Return the [x, y] coordinate for the center point of the cell that contains the specified text.  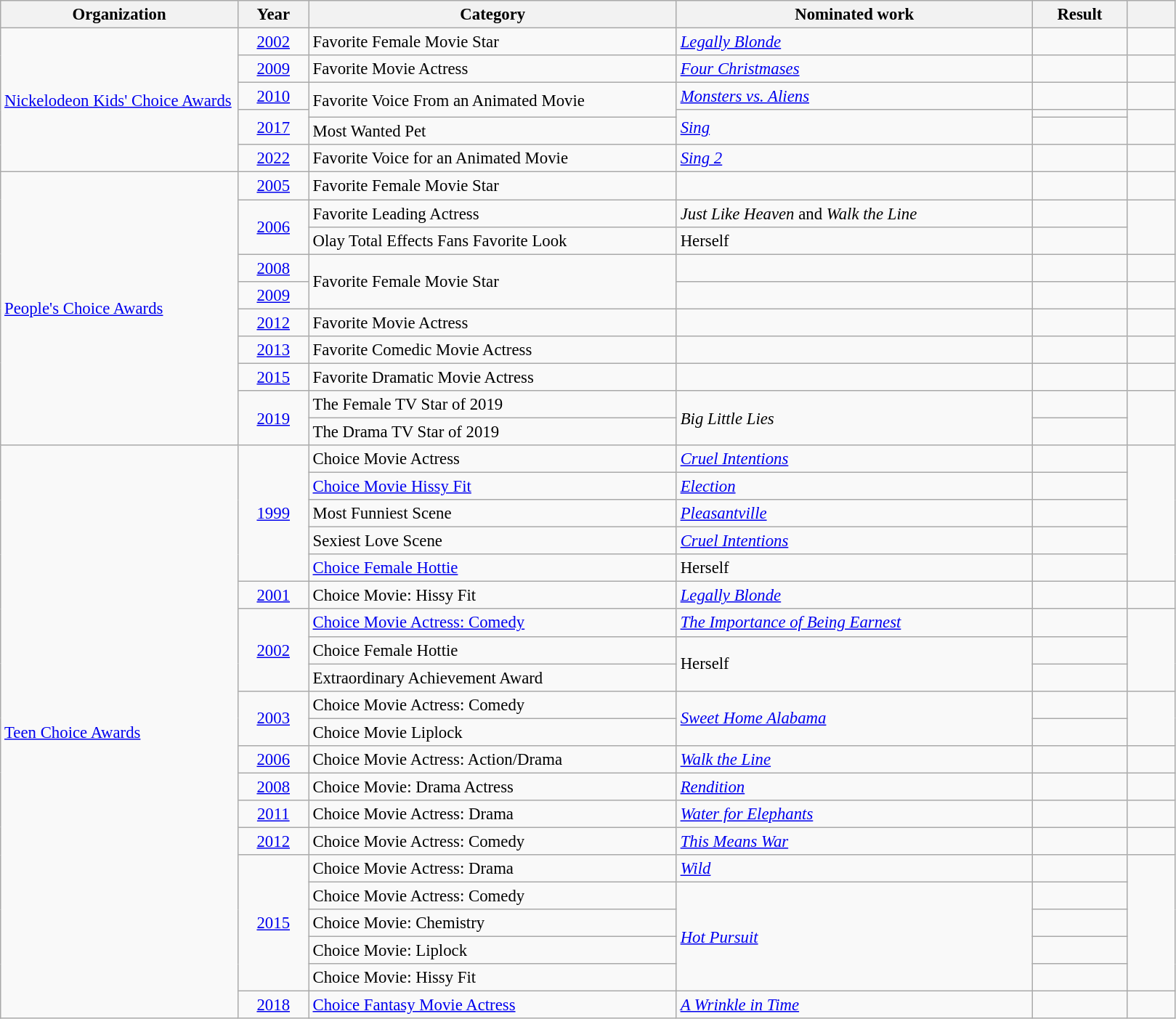
Choice Movie: Drama Actress [492, 787]
Monsters vs. Aliens [854, 97]
2018 [273, 1005]
Choice Movie: Liplock [492, 951]
Favorite Comedic Movie Actress [492, 350]
Choice Fantasy Movie Actress [492, 1005]
2010 [273, 97]
Choice Movie Actress [492, 459]
Favorite Dramatic Movie Actress [492, 377]
Sing [854, 127]
Water for Elephants [854, 814]
Organization [119, 15]
A Wrinkle in Time [854, 1005]
Olay Total Effects Fans Favorite Look [492, 240]
Just Like Heaven and Walk the Line [854, 214]
Choice Movie Actress: Action/Drama [492, 760]
Big Little Lies [854, 418]
2013 [273, 350]
Rendition [854, 787]
2022 [273, 159]
Nominated work [854, 15]
Choice Movie Hissy Fit [492, 487]
Sexiest Love Scene [492, 541]
Category [492, 15]
Favorite Leading Actress [492, 214]
2003 [273, 718]
Favorite Voice From an Animated Movie [492, 100]
2001 [273, 596]
Hot Pursuit [854, 937]
2005 [273, 186]
Teen Choice Awards [119, 732]
This Means War [854, 841]
Election [854, 487]
2011 [273, 814]
2019 [273, 418]
People's Choice Awards [119, 309]
2017 [273, 127]
Walk the Line [854, 760]
Result [1079, 15]
Choice Movie: Chemistry [492, 923]
Pleasantville [854, 513]
The Female TV Star of 2019 [492, 405]
Wild [854, 869]
The Drama TV Star of 2019 [492, 431]
Year [273, 15]
Four Christmases [854, 69]
Sing 2 [854, 159]
Most Funniest Scene [492, 513]
Sweet Home Alabama [854, 718]
Favorite Voice for an Animated Movie [492, 159]
Extraordinary Achievement Award [492, 678]
Choice Movie Liplock [492, 732]
1999 [273, 513]
Nickelodeon Kids' Choice Awards [119, 100]
The Importance of Being Earnest [854, 623]
Most Wanted Pet [492, 131]
